Identify which cell holds the provided text, then report its [X, Y] central coordinate. 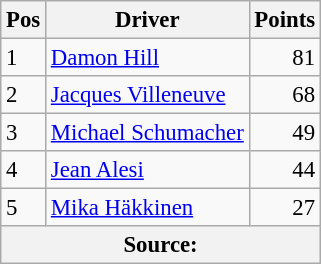
49 [284, 133]
3 [24, 133]
2 [24, 95]
81 [284, 58]
44 [284, 170]
Jacques Villeneuve [148, 95]
Driver [148, 20]
4 [24, 170]
5 [24, 208]
Jean Alesi [148, 170]
Michael Schumacher [148, 133]
Points [284, 20]
27 [284, 208]
68 [284, 95]
Pos [24, 20]
Damon Hill [148, 58]
1 [24, 58]
Source: [161, 245]
Mika Häkkinen [148, 208]
